Return the (x, y) coordinate for the center point of the cell that contains the specified text.  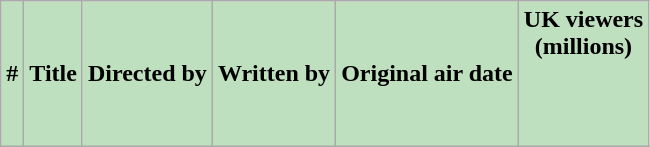
UK viewers(millions) (583, 74)
Written by (274, 74)
Original air date (428, 74)
Directed by (147, 74)
Title (54, 74)
# (12, 74)
